Identify which cell holds the provided text, then report its (x, y) central coordinate. 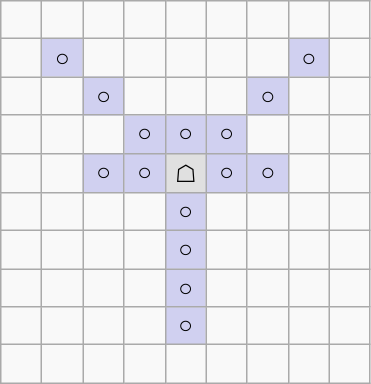
☖ (186, 173)
